Locate the cell with the specified text and output its (x, y) center coordinate. 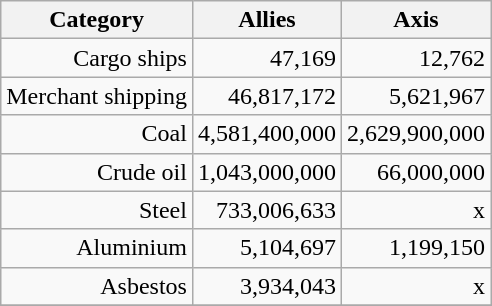
47,169 (266, 58)
Axis (416, 20)
1,199,150 (416, 248)
Cargo ships (97, 58)
Coal (97, 134)
Crude oil (97, 172)
Aluminium (97, 248)
1,043,000,000 (266, 172)
3,934,043 (266, 286)
5,621,967 (416, 96)
4,581,400,000 (266, 134)
Steel (97, 210)
Allies (266, 20)
5,104,697 (266, 248)
12,762 (416, 58)
66,000,000 (416, 172)
46,817,172 (266, 96)
2,629,900,000 (416, 134)
Merchant shipping (97, 96)
Category (97, 20)
733,006,633 (266, 210)
Asbestos (97, 286)
